Locate the cell with the specified text and output its [x, y] center coordinate. 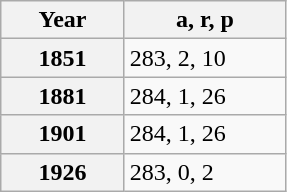
Year [63, 20]
283, 0, 2 [204, 172]
1926 [63, 172]
1901 [63, 134]
a, r, p [204, 20]
1881 [63, 96]
1851 [63, 58]
283, 2, 10 [204, 58]
